Return [X, Y] of the center of cell containing provided text 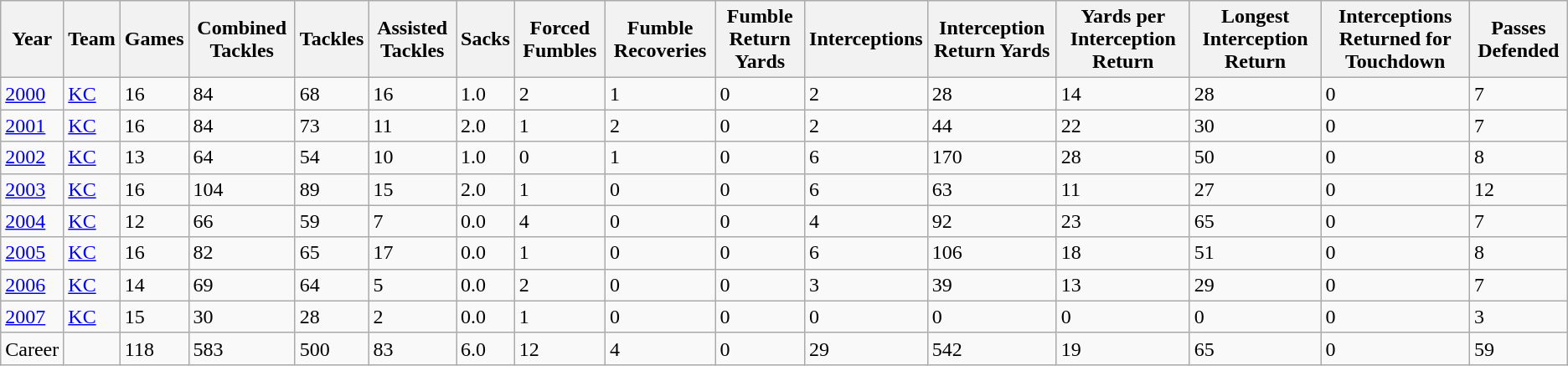
2006 [32, 285]
Combined Tackles [241, 39]
Interception Return Yards [992, 39]
Team [92, 39]
68 [332, 94]
10 [412, 157]
2001 [32, 126]
Tackles [332, 39]
73 [332, 126]
2000 [32, 94]
92 [992, 221]
118 [154, 348]
27 [1255, 189]
22 [1122, 126]
50 [1255, 157]
23 [1122, 221]
104 [241, 189]
Fumble Return Yards [761, 39]
Forced Fumbles [560, 39]
500 [332, 348]
69 [241, 285]
Passes Defended [1518, 39]
2002 [32, 157]
170 [992, 157]
18 [1122, 253]
54 [332, 157]
2004 [32, 221]
583 [241, 348]
66 [241, 221]
63 [992, 189]
Fumble Recoveries [660, 39]
39 [992, 285]
Career [32, 348]
Interceptions Returned for Touchdown [1395, 39]
Assisted Tackles [412, 39]
106 [992, 253]
5 [412, 285]
Games [154, 39]
6.0 [486, 348]
82 [241, 253]
2007 [32, 317]
Year [32, 39]
2005 [32, 253]
2003 [32, 189]
542 [992, 348]
Interceptions [866, 39]
89 [332, 189]
Sacks [486, 39]
51 [1255, 253]
83 [412, 348]
17 [412, 253]
Yards per Interception Return [1122, 39]
Longest Interception Return [1255, 39]
19 [1122, 348]
44 [992, 126]
